For the text-containing cell, return its midpoint in (X, Y) coordinate format. 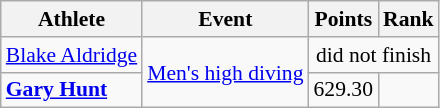
Rank (408, 19)
Men's high diving (225, 72)
Points (344, 19)
Blake Aldridge (72, 55)
Event (225, 19)
Athlete (72, 19)
629.30 (344, 90)
Gary Hunt (72, 90)
did not finish (374, 55)
